Return (X, Y) of the center of cell containing provided text 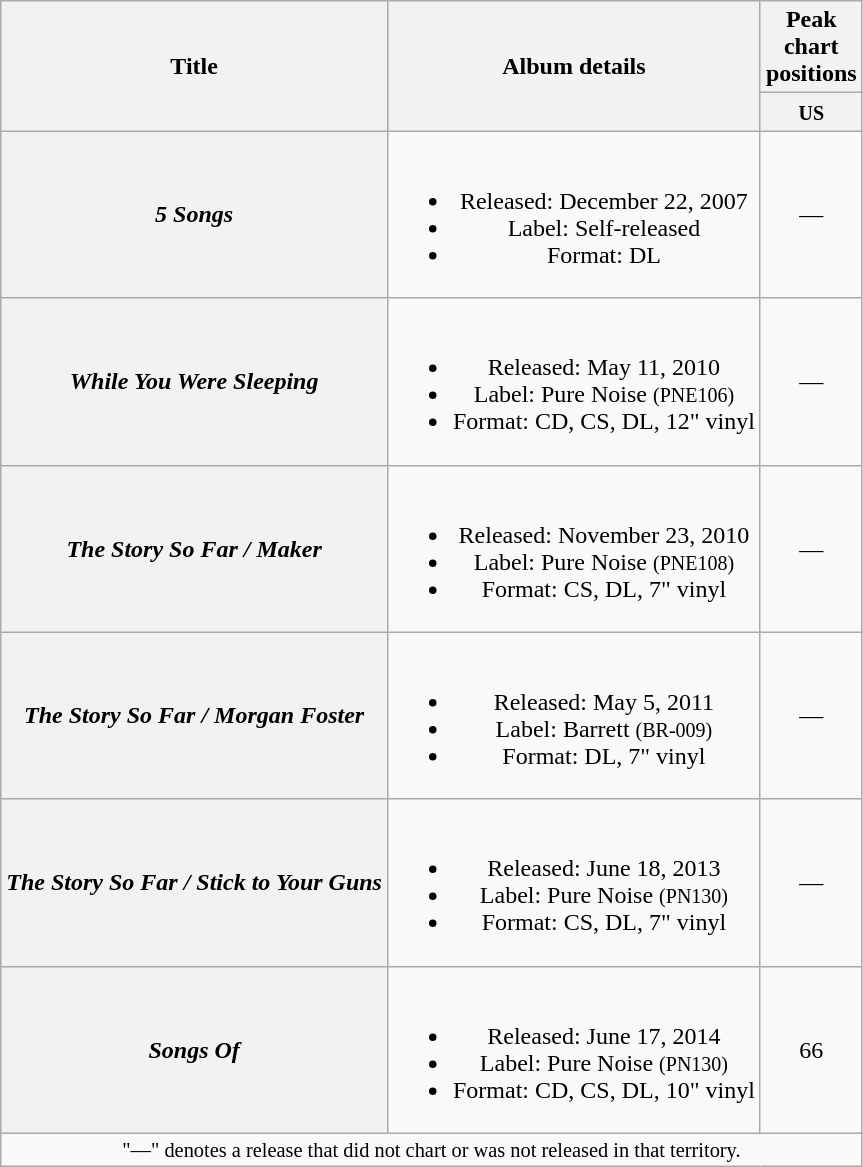
US (811, 112)
Title (194, 66)
The Story So Far / Morgan Foster (194, 716)
Released: November 23, 2010Label: Pure Noise (PNE108)Format: CS, DL, 7" vinyl (574, 548)
Released: May 11, 2010Label: Pure Noise (PNE106)Format: CD, CS, DL, 12" vinyl (574, 382)
The Story So Far / Stick to Your Guns (194, 882)
66 (811, 1050)
Released: May 5, 2011Label: Barrett (BR-009)Format: DL, 7" vinyl (574, 716)
5 Songs (194, 214)
Released: December 22, 2007Label: Self-releasedFormat: DL (574, 214)
Released: June 18, 2013Label: Pure Noise (PN130)Format: CS, DL, 7" vinyl (574, 882)
Songs Of (194, 1050)
The Story So Far / Maker (194, 548)
Album details (574, 66)
While You Were Sleeping (194, 382)
"—" denotes a release that did not chart or was not released in that territory. (432, 1150)
Released: June 17, 2014Label: Pure Noise (PN130)Format: CD, CS, DL, 10" vinyl (574, 1050)
Peak chart positions (811, 47)
